Return [X, Y] of the center of cell containing provided text 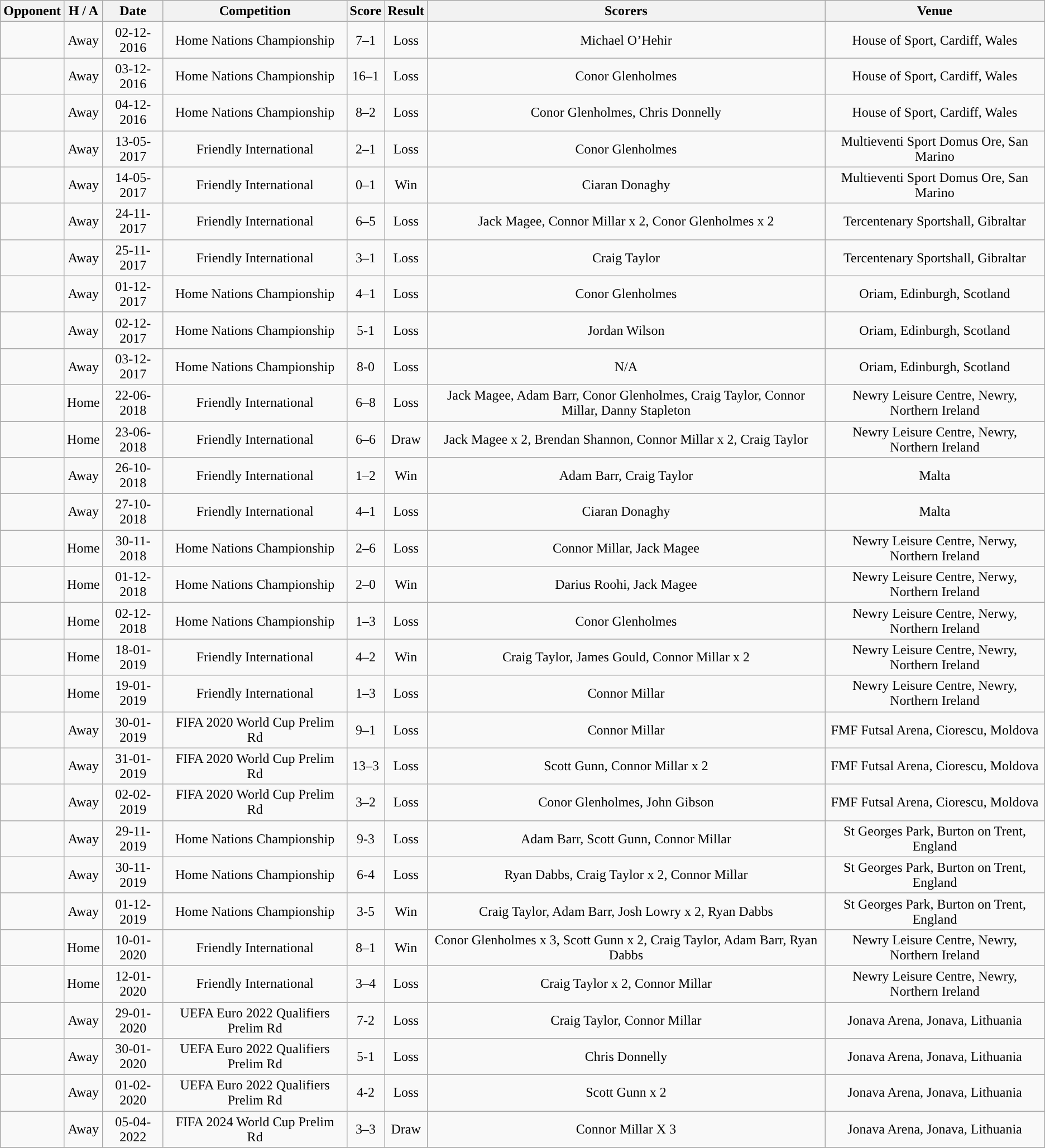
Scott Gunn, Connor Millar x 2 [626, 766]
14-05-2017 [133, 185]
4–2 [366, 657]
30-01-2019 [133, 730]
Result [406, 11]
8–1 [366, 948]
22-06-2018 [133, 403]
31-01-2019 [133, 766]
H / A [84, 11]
03-12-2016 [133, 76]
Jack Magee x 2, Brendan Shannon, Connor Millar x 2, Craig Taylor [626, 439]
12-01-2020 [133, 983]
Craig Taylor, Adam Barr, Josh Lowry x 2, Ryan Dabbs [626, 911]
30-11-2018 [133, 548]
8-0 [366, 366]
Chris Donnelly [626, 1057]
Adam Barr, Craig Taylor [626, 475]
8–2 [366, 113]
9-3 [366, 838]
3–3 [366, 1130]
02-12-2018 [133, 621]
3-5 [366, 911]
Venue [935, 11]
02-12-2016 [133, 40]
Conor Glenholmes x 3, Scott Gunn x 2, Craig Taylor, Adam Barr, Ryan Dabbs [626, 948]
7–1 [366, 40]
25-11-2017 [133, 258]
02-12-2017 [133, 330]
01-02-2020 [133, 1093]
27-10-2018 [133, 512]
Jack Magee, Connor Millar x 2, Conor Glenholmes x 2 [626, 221]
24-11-2017 [133, 221]
29-11-2019 [133, 838]
6–5 [366, 221]
30-01-2020 [133, 1057]
6-4 [366, 875]
7-2 [366, 1020]
Conor Glenholmes, Chris Donnelly [626, 113]
Scott Gunn x 2 [626, 1093]
2–6 [366, 548]
Jack Magee, Adam Barr, Conor Glenholmes, Craig Taylor, Connor Millar, Danny Stapleton [626, 403]
Michael O’Hehir [626, 40]
18-01-2019 [133, 657]
6–8 [366, 403]
29-01-2020 [133, 1020]
6–6 [366, 439]
Craig Taylor, James Gould, Connor Millar x 2 [626, 657]
04-12-2016 [133, 113]
Score [366, 11]
0–1 [366, 185]
Conor Glenholmes, John Gibson [626, 803]
13–3 [366, 766]
13-05-2017 [133, 148]
01-12-2018 [133, 585]
3–1 [366, 258]
Adam Barr, Scott Gunn, Connor Millar [626, 838]
23-06-2018 [133, 439]
Opponent [32, 11]
Jordan Wilson [626, 330]
05-04-2022 [133, 1130]
26-10-2018 [133, 475]
Connor Millar, Jack Magee [626, 548]
16–1 [366, 76]
Craig Taylor [626, 258]
Competition [255, 11]
9–1 [366, 730]
01-12-2017 [133, 294]
01-12-2019 [133, 911]
2–1 [366, 148]
3–2 [366, 803]
N/A [626, 366]
02-02-2019 [133, 803]
FIFA 2024 World Cup Prelim Rd [255, 1130]
2–0 [366, 585]
10-01-2020 [133, 948]
30-11-2019 [133, 875]
Darius Roohi, Jack Magee [626, 585]
03-12-2017 [133, 366]
3–4 [366, 983]
4-2 [366, 1093]
Ryan Dabbs, Craig Taylor x 2, Connor Millar [626, 875]
Craig Taylor, Connor Millar [626, 1020]
19-01-2019 [133, 693]
1–2 [366, 475]
Date [133, 11]
Craig Taylor x 2, Connor Millar [626, 983]
Connor Millar X 3 [626, 1130]
Scorers [626, 11]
